Scan for the cell matching the given text and deliver its [x, y] coordinate at center. 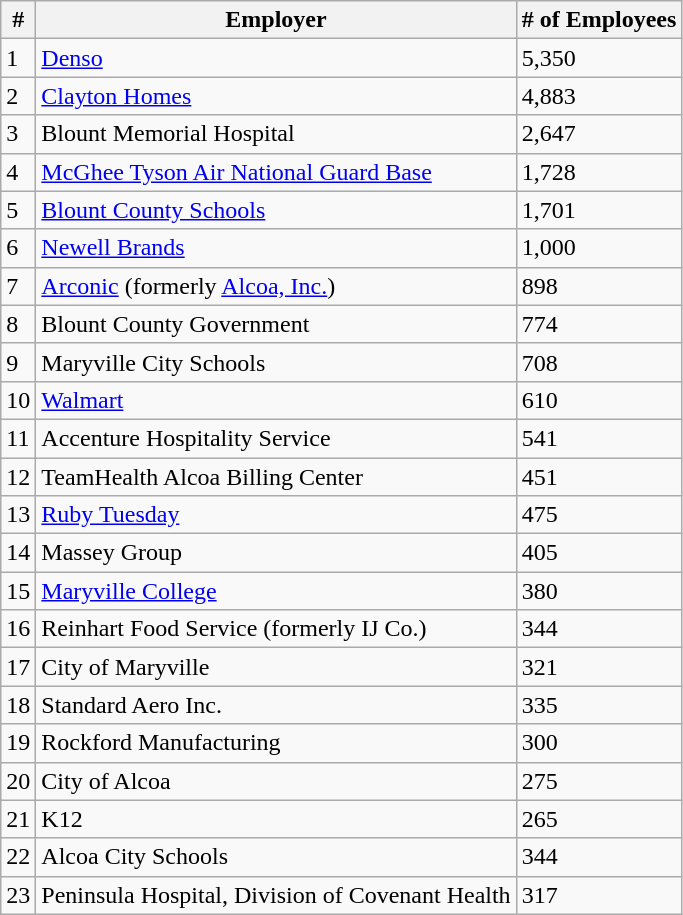
475 [599, 515]
# [18, 20]
Employer [276, 20]
Blount County Government [276, 324]
898 [599, 286]
City of Maryville [276, 667]
Denso [276, 58]
321 [599, 667]
13 [18, 515]
2,647 [599, 134]
774 [599, 324]
# of Employees [599, 20]
5,350 [599, 58]
Massey Group [276, 553]
19 [18, 743]
275 [599, 781]
15 [18, 591]
3 [18, 134]
1,000 [599, 248]
Blount Memorial Hospital [276, 134]
11 [18, 438]
10 [18, 400]
Maryville City Schools [276, 362]
5 [18, 210]
7 [18, 286]
Standard Aero Inc. [276, 705]
McGhee Tyson Air National Guard Base [276, 172]
Maryville College [276, 591]
405 [599, 553]
Newell Brands [276, 248]
541 [599, 438]
4 [18, 172]
14 [18, 553]
708 [599, 362]
300 [599, 743]
1,728 [599, 172]
12 [18, 477]
TeamHealth Alcoa Billing Center [276, 477]
Accenture Hospitality Service [276, 438]
City of Alcoa [276, 781]
1 [18, 58]
1,701 [599, 210]
6 [18, 248]
Arconic (formerly Alcoa, Inc.) [276, 286]
Clayton Homes [276, 96]
317 [599, 895]
265 [599, 819]
335 [599, 705]
4,883 [599, 96]
380 [599, 591]
451 [599, 477]
21 [18, 819]
Ruby Tuesday [276, 515]
K12 [276, 819]
8 [18, 324]
2 [18, 96]
22 [18, 857]
610 [599, 400]
Alcoa City Schools [276, 857]
Blount County Schools [276, 210]
20 [18, 781]
Rockford Manufacturing [276, 743]
18 [18, 705]
9 [18, 362]
16 [18, 629]
17 [18, 667]
Peninsula Hospital, Division of Covenant Health [276, 895]
Reinhart Food Service (formerly IJ Co.) [276, 629]
23 [18, 895]
Walmart [276, 400]
